Find where the given text appears and provide that cell's center as [X, Y] coordinate. 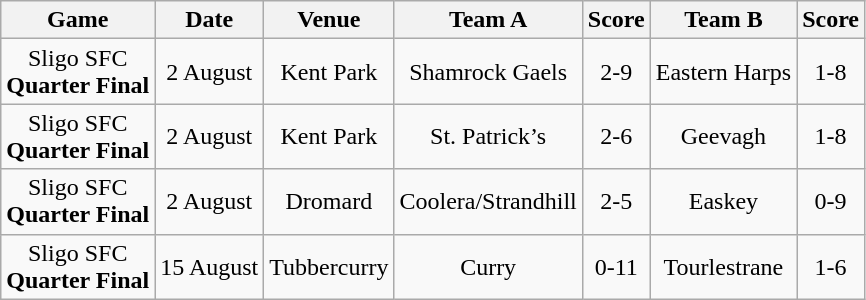
Geevagh [723, 136]
Curry [488, 266]
Dromard [329, 202]
1-6 [831, 266]
Team A [488, 20]
2-9 [616, 72]
Eastern Harps [723, 72]
Easkey [723, 202]
St. Patrick’s [488, 136]
Date [210, 20]
Game [78, 20]
Coolera/Strandhill [488, 202]
2-6 [616, 136]
Shamrock Gaels [488, 72]
0-9 [831, 202]
Tourlestrane [723, 266]
2-5 [616, 202]
15 August [210, 266]
Venue [329, 20]
Tubbercurry [329, 266]
0-11 [616, 266]
Team B [723, 20]
